Locate the cell with the specified text and output its [X, Y] center coordinate. 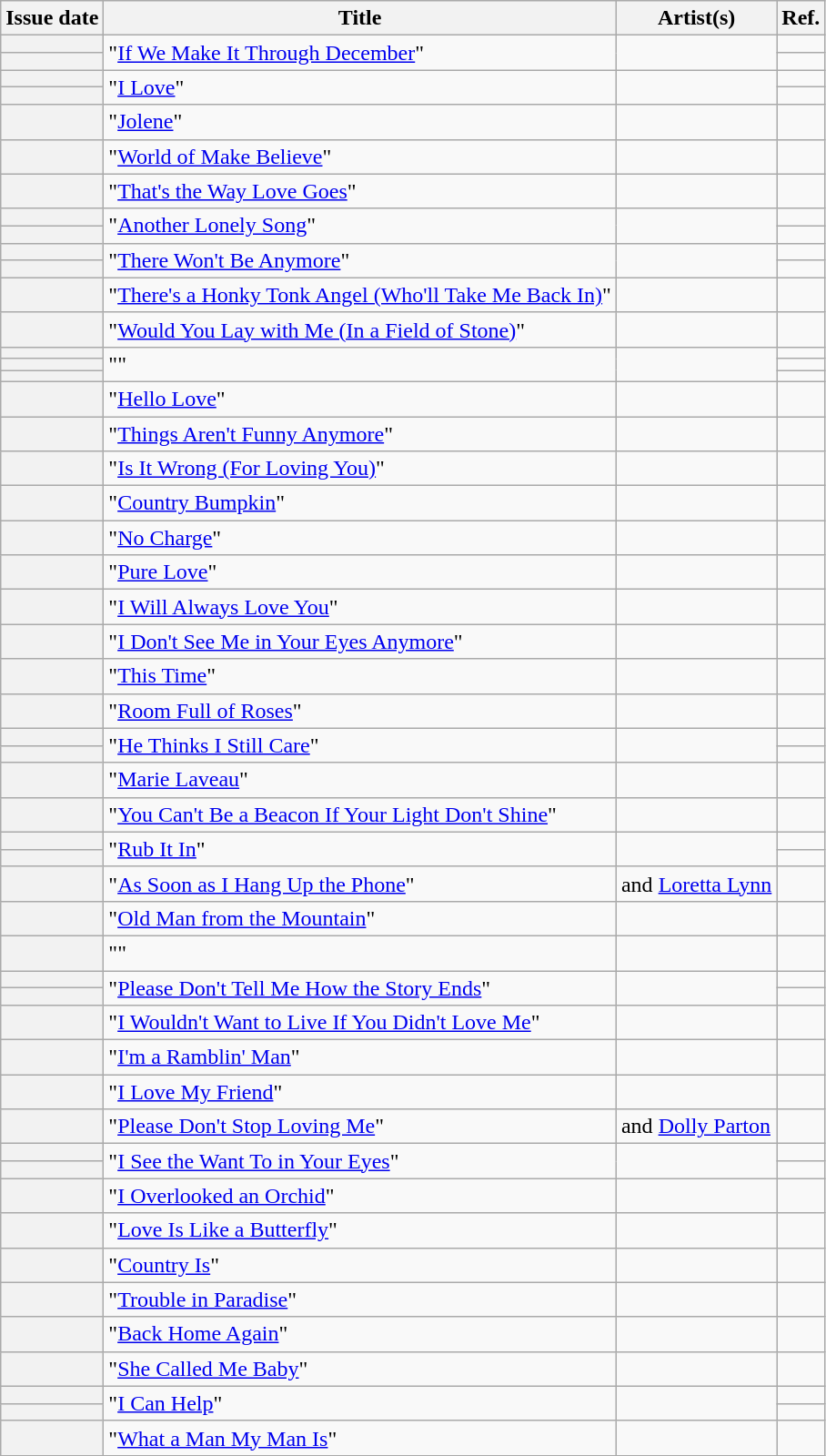
"Hello Love" [360, 399]
"Please Don't Tell Me How the Story Ends" [360, 987]
"No Charge" [360, 538]
and Loretta Lynn [696, 884]
"That's the Way Love Goes" [360, 191]
"He Thinks I Still Care" [360, 745]
"I Love" [360, 87]
Artist(s) [696, 18]
"Would You Lay with Me (In a Field of Stone)" [360, 329]
"Rub It In" [360, 849]
Issue date [53, 18]
"Marie Laveau" [360, 780]
"Back Home Again" [360, 1334]
"I'm a Ramblin' Man" [360, 1057]
and Dolly Parton [696, 1127]
"If We Make It Through December" [360, 53]
"Trouble in Paradise" [360, 1299]
"There's a Honky Tonk Angel (Who'll Take Me Back In)" [360, 295]
"Another Lonely Song" [360, 226]
Ref. [801, 18]
Title [360, 18]
"I Will Always Love You" [360, 607]
"Room Full of Roses" [360, 711]
"Country Is" [360, 1265]
"Please Don't Stop Loving Me" [360, 1127]
"I See the Want To in Your Eyes" [360, 1161]
"This Time" [360, 676]
"You Can't Be a Beacon If Your Light Don't Shine" [360, 814]
"I Wouldn't Want to Live If You Didn't Love Me" [360, 1023]
"I Don't See Me in Your Eyes Anymore" [360, 642]
"There Won't Be Anymore" [360, 260]
"What a Man My Man Is" [360, 1438]
"Things Aren't Funny Anymore" [360, 434]
"Love Is Like a Butterfly" [360, 1230]
"I Love My Friend" [360, 1092]
"Jolene" [360, 122]
"I Overlooked an Orchid" [360, 1196]
"Pure Love" [360, 572]
"Is It Wrong (For Loving You)" [360, 469]
"Country Bumpkin" [360, 503]
"She Called Me Baby" [360, 1369]
"I Can Help" [360, 1403]
"Old Man from the Mountain" [360, 918]
"As Soon as I Hang Up the Phone" [360, 884]
"World of Make Believe" [360, 157]
